Pinpoint the cell where the given text exists, returning its [x, y] midpoint coordinate. 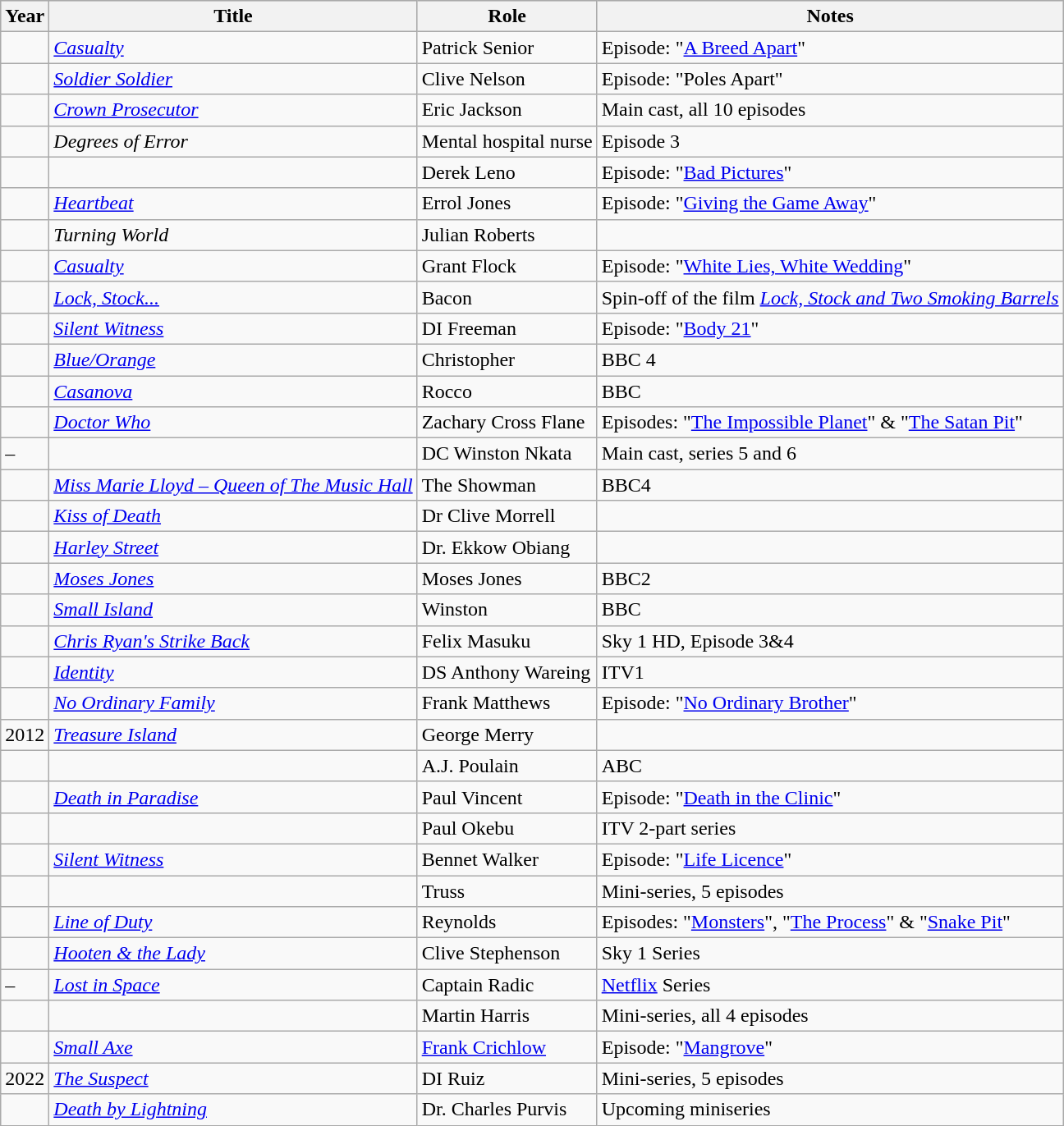
Year [25, 16]
Zachary Cross Flane [507, 423]
Episode: "Poles Apart" [830, 79]
Felix Masuku [507, 641]
Errol Jones [507, 204]
2022 [25, 1078]
Frank Crichlow [507, 1047]
Dr Clive Morrell [507, 516]
Miss Marie Lloyd – Queen of The Music Hall [233, 485]
2012 [25, 735]
Mental hospital nurse [507, 141]
Bennet Walker [507, 859]
Derek Leno [507, 172]
Captain Radic [507, 985]
Episode: "Death in the Clinic" [830, 797]
Notes [830, 16]
Sky 1 Series [830, 954]
Blue/Orange [233, 359]
Lock, Stock... [233, 297]
Episode: "Body 21" [830, 328]
Heartbeat [233, 204]
Netflix Series [830, 985]
Main cast, series 5 and 6 [830, 454]
ITV 2-part series [830, 828]
Mini-series, all 4 episodes [830, 1016]
Dr. Ekkow Obiang [507, 547]
Episode: "Bad Pictures" [830, 172]
Chris Ryan's Strike Back [233, 641]
Line of Duty [233, 922]
George Merry [507, 735]
Bacon [507, 297]
Grant Flock [507, 266]
ITV1 [830, 672]
Death by Lightning [233, 1110]
Clive Nelson [507, 79]
Episode: "No Ordinary Brother" [830, 703]
Episode 3 [830, 141]
A.J. Poulain [507, 766]
Upcoming miniseries [830, 1110]
Episode: "Life Licence" [830, 859]
No Ordinary Family [233, 703]
Sky 1 HD, Episode 3&4 [830, 641]
DI Freeman [507, 328]
BBC4 [830, 485]
Eric Jackson [507, 110]
Role [507, 16]
Frank Matthews [507, 703]
Degrees of Error [233, 141]
DC Winston Nkata [507, 454]
Doctor Who [233, 423]
Christopher [507, 359]
Casanova [233, 391]
Spin-off of the film Lock, Stock and Two Smoking Barrels [830, 297]
Turning World [233, 235]
Treasure Island [233, 735]
Death in Paradise [233, 797]
DS Anthony Wareing [507, 672]
Paul Okebu [507, 828]
Episode: "A Breed Apart" [830, 48]
Lost in Space [233, 985]
The Suspect [233, 1078]
BBC2 [830, 579]
Harley Street [233, 547]
Episode: "Mangrove" [830, 1047]
Hooten & the Lady [233, 954]
Soldier Soldier [233, 79]
Identity [233, 672]
Main cast, all 10 episodes [830, 110]
Clive Stephenson [507, 954]
Truss [507, 890]
Rocco [507, 391]
BBC 4 [830, 359]
Episodes: "The Impossible Planet" & "The Satan Pit" [830, 423]
Kiss of Death [233, 516]
Paul Vincent [507, 797]
The Showman [507, 485]
Martin Harris [507, 1016]
Episode: "White Lies, White Wedding" [830, 266]
Episode: "Giving the Game Away" [830, 204]
Small Axe [233, 1047]
Crown Prosecutor [233, 110]
Julian Roberts [507, 235]
Small Island [233, 610]
Winston [507, 610]
DI Ruiz [507, 1078]
Reynolds [507, 922]
Patrick Senior [507, 48]
ABC [830, 766]
Title [233, 16]
Episodes: "Monsters", "The Process" & "Snake Pit" [830, 922]
Dr. Charles Purvis [507, 1110]
